Find where the given text appears and provide that cell's center as [x, y] coordinate. 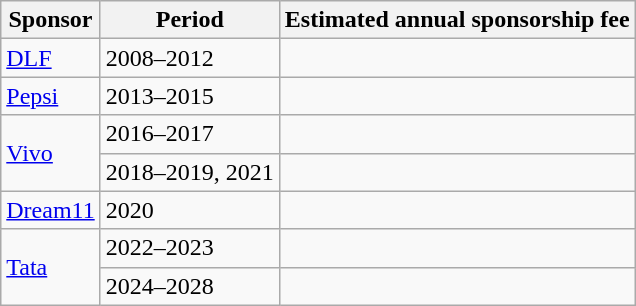
Pepsi [50, 96]
Sponsor [50, 20]
2020 [190, 210]
2013–2015 [190, 96]
Estimated annual sponsorship fee [457, 20]
2008–2012 [190, 58]
Period [190, 20]
Dream11 [50, 210]
2018–2019, 2021 [190, 172]
2024–2028 [190, 286]
2016–2017 [190, 134]
Tata [50, 267]
DLF [50, 58]
2022–2023 [190, 248]
Vivo [50, 153]
